Scan for the cell matching the given text and deliver its (X, Y) coordinate at center. 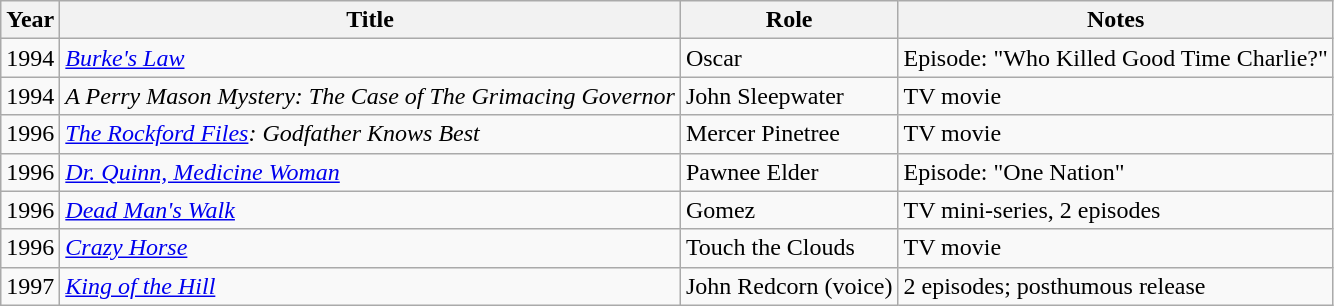
Burke's Law (370, 58)
John Redcorn (voice) (789, 286)
Episode: "One Nation" (1116, 172)
The Rockford Files: Godfather Knows Best (370, 134)
John Sleepwater (789, 96)
King of the Hill (370, 286)
Notes (1116, 20)
A Perry Mason Mystery: The Case of The Grimacing Governor (370, 96)
Year (30, 20)
Mercer Pinetree (789, 134)
1997 (30, 286)
Crazy Horse (370, 248)
Touch the Clouds (789, 248)
2 episodes; posthumous release (1116, 286)
Role (789, 20)
Episode: "Who Killed Good Time Charlie?" (1116, 58)
Dead Man's Walk (370, 210)
Oscar (789, 58)
Gomez (789, 210)
Dr. Quinn, Medicine Woman (370, 172)
TV mini-series, 2 episodes (1116, 210)
Title (370, 20)
Pawnee Elder (789, 172)
